From the cell containing the given text, extract its center point as [x, y] coordinate. 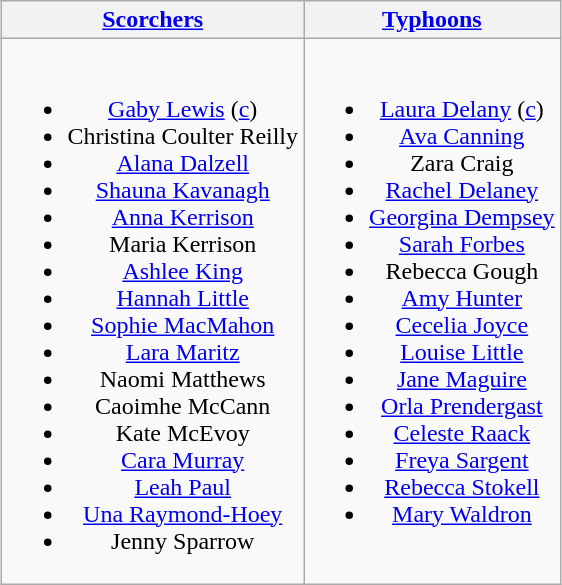
Scorchers [153, 20]
Typhoons [432, 20]
